Identify which cell holds the provided text, then report its [x, y] central coordinate. 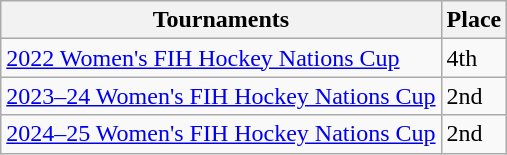
2024–25 Women's FIH Hockey Nations Cup [221, 134]
4th [474, 58]
Place [474, 20]
Tournaments [221, 20]
2022 Women's FIH Hockey Nations Cup [221, 58]
2023–24 Women's FIH Hockey Nations Cup [221, 96]
